Pinpoint the cell where the given text exists, returning its (x, y) midpoint coordinate. 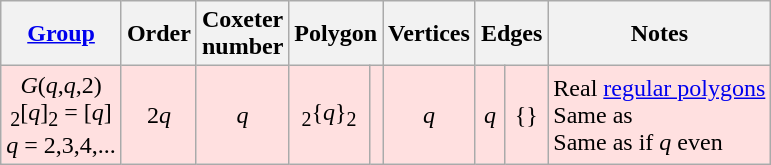
2{q}2 (329, 115)
Coxeternumber (242, 34)
{} (526, 115)
Order (158, 34)
Polygon (336, 34)
Group (62, 34)
Notes (660, 34)
Real regular polygonsSame as Same as if q even (660, 115)
G(q,q,2)2[q]2 = [q]q = 2,3,4,... (62, 115)
Vertices (430, 34)
2q (158, 115)
Edges (511, 34)
